Provide the (X, Y) coordinate of the cell's center where the given text is located.  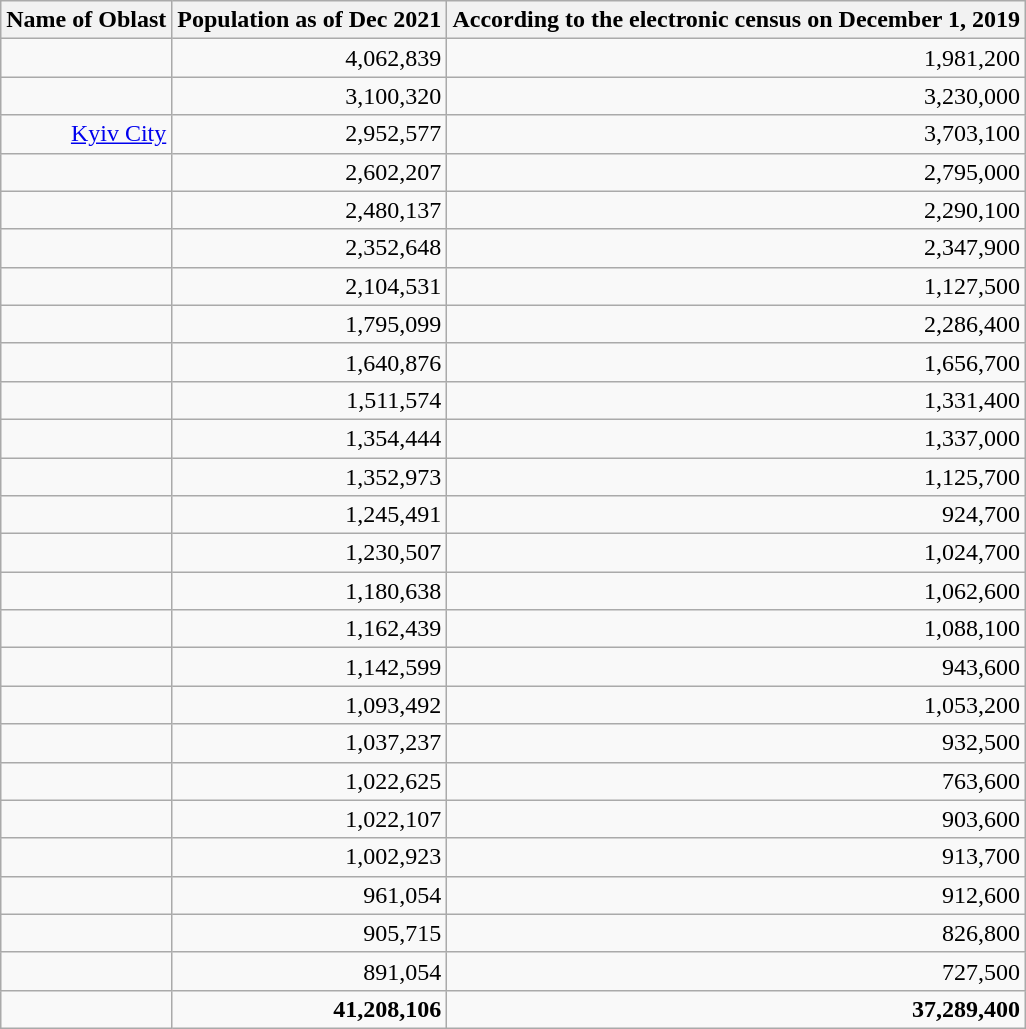
913,700 (736, 857)
Name of Oblast (86, 20)
903,600 (736, 819)
1,331,400 (736, 400)
Population as of Dec 2021 (310, 20)
1,354,444 (310, 438)
727,500 (736, 971)
1,337,000 (736, 438)
1,162,439 (310, 629)
1,245,491 (310, 515)
3,100,320 (310, 96)
1,024,700 (736, 553)
41,208,106 (310, 1009)
763,600 (736, 781)
1,656,700 (736, 362)
2,602,207 (310, 172)
1,511,574 (310, 400)
4,062,839 (310, 58)
2,104,531 (310, 286)
1,127,500 (736, 286)
905,715 (310, 933)
1,053,200 (736, 705)
1,352,973 (310, 477)
1,088,100 (736, 629)
3,703,100 (736, 134)
37,289,400 (736, 1009)
891,054 (310, 971)
1,022,625 (310, 781)
2,286,400 (736, 324)
1,062,600 (736, 591)
1,180,638 (310, 591)
961,054 (310, 895)
1,230,507 (310, 553)
2,795,000 (736, 172)
2,352,648 (310, 248)
1,795,099 (310, 324)
3,230,000 (736, 96)
Kyiv City (86, 134)
1,037,237 (310, 743)
2,480,137 (310, 210)
912,600 (736, 895)
According to the electronic census on December 1, 2019 (736, 20)
1,640,876 (310, 362)
1,142,599 (310, 667)
2,347,900 (736, 248)
826,800 (736, 933)
2,952,577 (310, 134)
1,022,107 (310, 819)
1,981,200 (736, 58)
943,600 (736, 667)
1,093,492 (310, 705)
932,500 (736, 743)
924,700 (736, 515)
1,002,923 (310, 857)
1,125,700 (736, 477)
2,290,100 (736, 210)
